Return the [x, y] coordinate for the center point of the cell that contains the specified text.  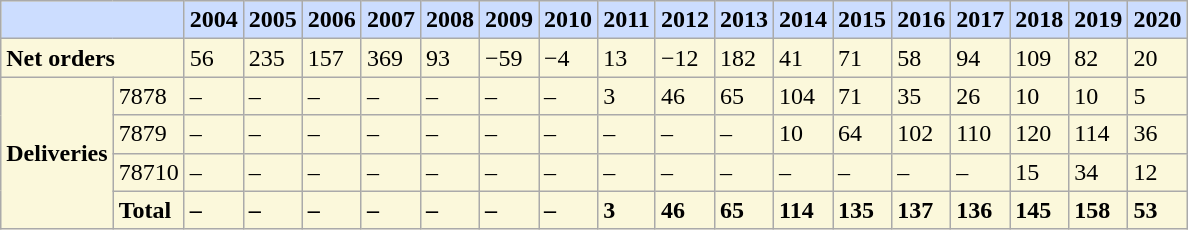
41 [802, 58]
Net orders [92, 58]
26 [980, 96]
2013 [744, 20]
235 [272, 58]
109 [1040, 58]
78710 [148, 172]
−12 [684, 58]
94 [980, 58]
20 [1158, 58]
56 [214, 58]
−4 [568, 58]
136 [980, 210]
−59 [508, 58]
2007 [390, 20]
13 [627, 58]
2012 [684, 20]
104 [802, 96]
2018 [1040, 20]
2019 [1098, 20]
15 [1040, 172]
53 [1158, 210]
5 [1158, 96]
64 [862, 134]
Deliveries [57, 153]
145 [1040, 210]
120 [1040, 134]
2009 [508, 20]
2011 [627, 20]
34 [1098, 172]
12 [1158, 172]
2005 [272, 20]
2014 [802, 20]
36 [1158, 134]
2008 [450, 20]
369 [390, 58]
2010 [568, 20]
7879 [148, 134]
182 [744, 58]
2016 [922, 20]
7878 [148, 96]
110 [980, 134]
135 [862, 210]
158 [1098, 210]
2006 [332, 20]
35 [922, 96]
2017 [980, 20]
58 [922, 58]
93 [450, 58]
2004 [214, 20]
2020 [1158, 20]
157 [332, 58]
137 [922, 210]
82 [1098, 58]
102 [922, 134]
Total [148, 210]
2015 [862, 20]
